For the text-containing cell, return its midpoint in (x, y) coordinate format. 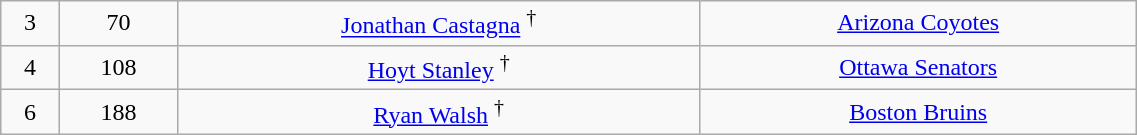
188 (118, 112)
6 (30, 112)
Hoyt Stanley † (439, 68)
3 (30, 24)
70 (118, 24)
Ryan Walsh † (439, 112)
Boston Bruins (918, 112)
Arizona Coyotes (918, 24)
108 (118, 68)
Jonathan Castagna † (439, 24)
4 (30, 68)
Ottawa Senators (918, 68)
